Return (x, y) of the center of cell containing provided text 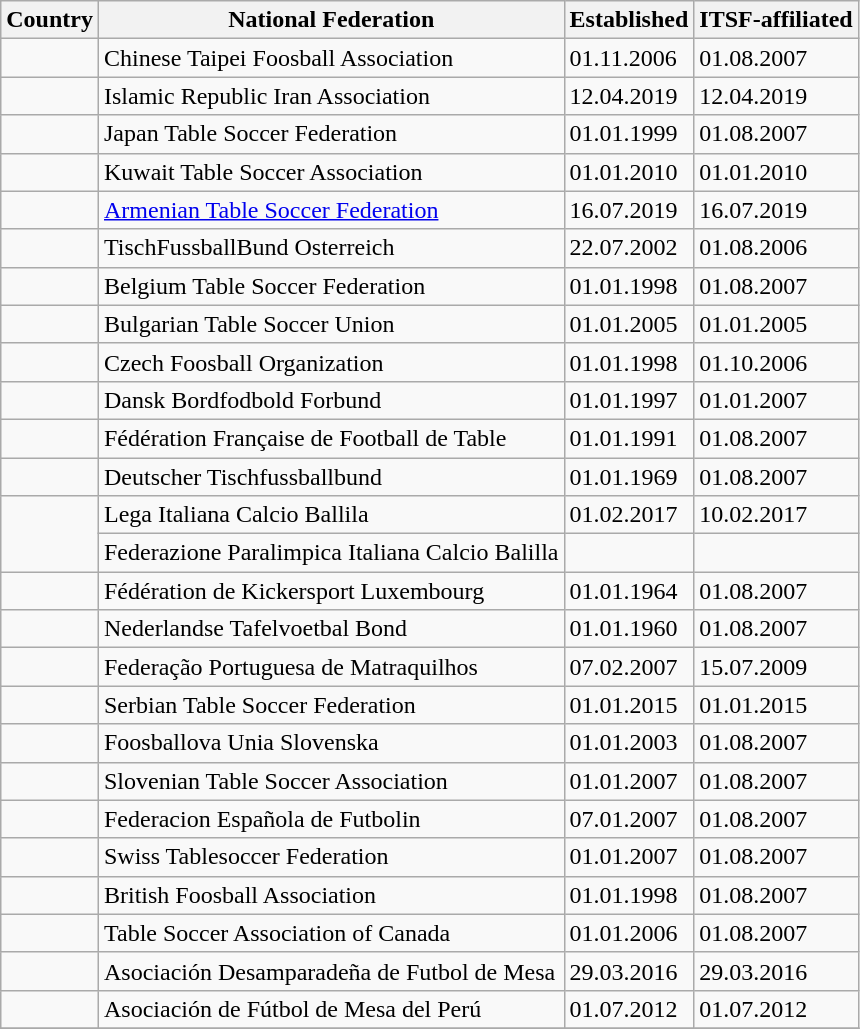
01.08.2006 (776, 248)
Lega Italiana Calcio Ballila (331, 515)
01.01.1969 (629, 477)
Asociación de Fútbol de Mesa del Perú (331, 1009)
Kuwait Table Soccer Association (331, 172)
Czech Foosball Organization (331, 362)
01.01.2006 (629, 933)
Dansk Bordfodbold Forbund (331, 400)
Established (629, 20)
10.02.2017 (776, 515)
01.01.1964 (629, 591)
01.01.1960 (629, 629)
Nederlandse Tafelvoetbal Bond (331, 629)
01.01.1999 (629, 134)
Table Soccer Association of Canada (331, 933)
07.01.2007 (629, 819)
Slovenian Table Soccer Association (331, 781)
Belgium Table Soccer Federation (331, 286)
Federacion Española de Futbolin (331, 819)
British Foosball Association (331, 895)
Bulgarian Table Soccer Union (331, 324)
22.07.2002 (629, 248)
Swiss Tablesoccer Federation (331, 857)
Federação Portuguesa de Matraquilhos (331, 667)
Fédération Française de Football de Table (331, 438)
Chinese Taipei Foosball Association (331, 58)
07.02.2007 (629, 667)
01.01.2003 (629, 743)
Federazione Paralimpica Italiana Calcio Balilla (331, 553)
01.10.2006 (776, 362)
15.07.2009 (776, 667)
ITSF-affiliated (776, 20)
01.01.1991 (629, 438)
01.01.1997 (629, 400)
Japan Table Soccer Federation (331, 134)
01.11.2006 (629, 58)
Foosballova Unia Slovenska (331, 743)
Asociación Desamparadeña de Futbol de Mesa (331, 971)
Deutscher Tischfussballbund (331, 477)
Country (50, 20)
Fédération de Kickersport Luxembourg (331, 591)
Serbian Table Soccer Federation (331, 705)
National Federation (331, 20)
Armenian Table Soccer Federation (331, 210)
TischFussballBund Osterreich (331, 248)
Islamic Republic Iran Association (331, 96)
01.02.2017 (629, 515)
